Capture the cell that displays the provided text and extract its [x, y] central coordinate. 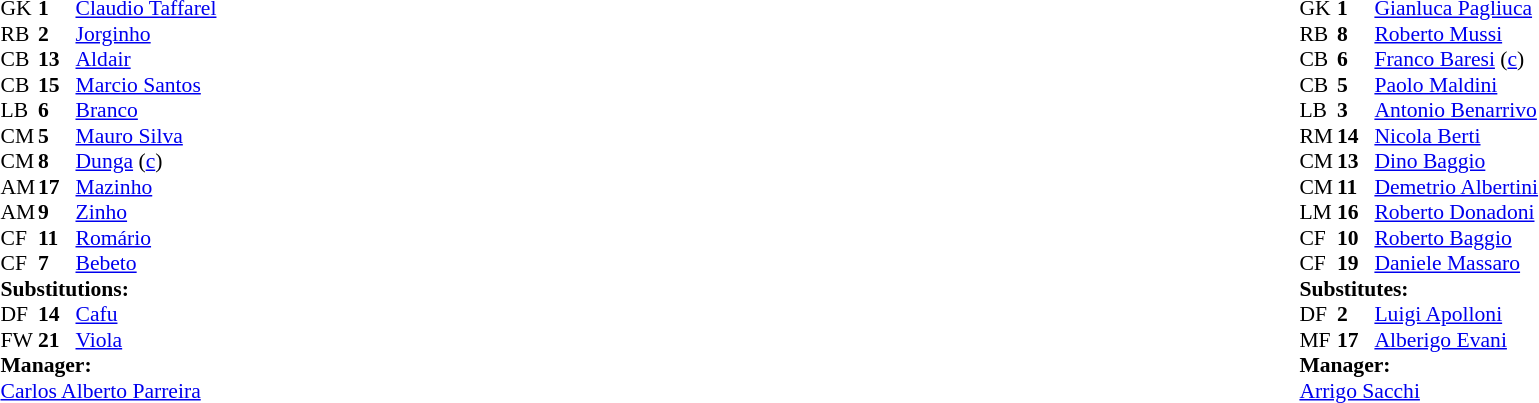
Alberigo Evani [1456, 340]
Mauro Silva [146, 136]
Aldair [146, 59]
Nicola Berti [1456, 136]
Substitutions: [108, 289]
Dino Baggio [1456, 161]
Luigi Apolloni [1456, 315]
Marcio Santos [146, 85]
FW [19, 340]
Mazinho [146, 187]
Roberto Donadoni [1456, 213]
Roberto Mussi [1456, 34]
Demetrio Albertini [1456, 187]
3 [1356, 111]
MF [1318, 340]
Roberto Baggio [1456, 238]
Cafu [146, 315]
Substitutes: [1418, 289]
Bebeto [146, 263]
9 [57, 213]
Viola [146, 340]
Romário [146, 238]
Daniele Massaro [1456, 263]
16 [1356, 213]
Branco [146, 111]
LM [1318, 213]
Antonio Benarrivo [1456, 111]
Jorginho [146, 34]
10 [1356, 238]
15 [57, 85]
Franco Baresi (c) [1456, 59]
RM [1318, 136]
Paolo Maldini [1456, 85]
Zinho [146, 213]
Dunga (c) [146, 161]
21 [57, 340]
7 [57, 263]
19 [1356, 263]
